Output the [x, y] coordinate of the center of the cell containing the given text.  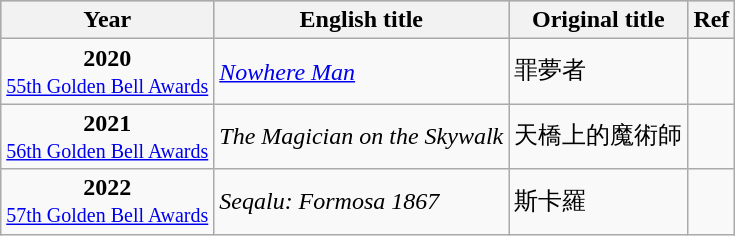
The Magician on the Skywalk [362, 136]
Original title [598, 20]
2020 55th Golden Bell Awards [108, 72]
罪夢者 [598, 72]
斯卡羅 [598, 202]
天橋上的魔術師 [598, 136]
Seqalu: Formosa 1867 [362, 202]
2022 57th Golden Bell Awards [108, 202]
2021 56th Golden Bell Awards [108, 136]
Nowhere Man [362, 72]
Year [108, 20]
English title [362, 20]
Ref [712, 20]
